Return (x, y) of the center of cell containing provided text 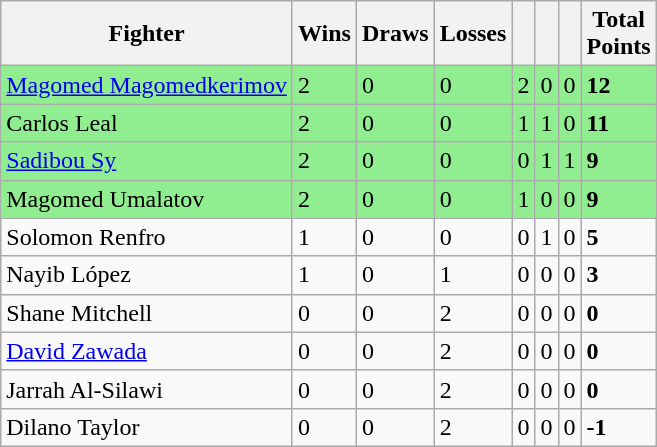
Sadibou Sy (147, 161)
Magomed Magomedkerimov (147, 85)
Total Points (618, 34)
Dilano Taylor (147, 427)
Fighter (147, 34)
Losses (473, 34)
3 (618, 275)
-1 (618, 427)
5 (618, 237)
11 (618, 123)
Draws (395, 34)
Jarrah Al-Silawi (147, 389)
David Zawada (147, 351)
Shane Mitchell (147, 313)
Carlos Leal (147, 123)
12 (618, 85)
Solomon Renfro (147, 237)
Magomed Umalatov (147, 199)
Wins (324, 34)
Nayib López (147, 275)
